Identify which cell holds the provided text, then report its [X, Y] central coordinate. 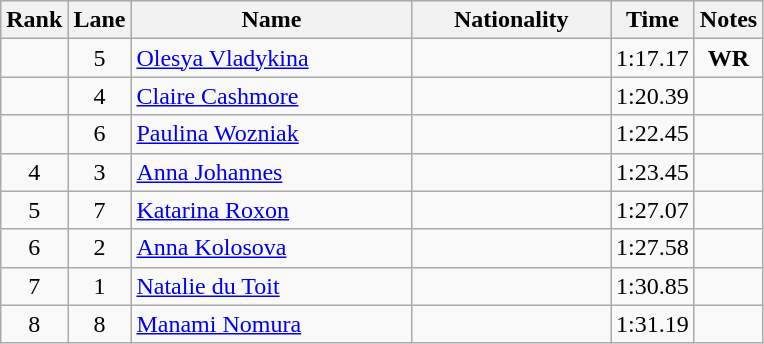
WR [728, 58]
Anna Johannes [272, 172]
2 [100, 248]
1:31.19 [653, 324]
Katarina Roxon [272, 210]
Manami Nomura [272, 324]
1:27.58 [653, 248]
Name [272, 20]
1:23.45 [653, 172]
3 [100, 172]
Notes [728, 20]
Paulina Wozniak [272, 134]
1:27.07 [653, 210]
Time [653, 20]
Claire Cashmore [272, 96]
Lane [100, 20]
Anna Kolosova [272, 248]
Rank [34, 20]
1:20.39 [653, 96]
Natalie du Toit [272, 286]
Nationality [512, 20]
1:30.85 [653, 286]
1:22.45 [653, 134]
1:17.17 [653, 58]
Olesya Vladykina [272, 58]
1 [100, 286]
